Extract the [X, Y] coordinate from the center of the cell holding the provided text.  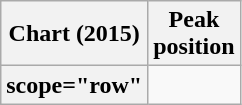
Chart (2015) [74, 34]
scope="row" [74, 85]
Peakposition [194, 34]
